Identify which cell holds the provided text, then report its [X, Y] central coordinate. 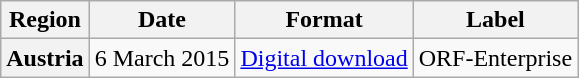
Label [495, 20]
Digital download [324, 58]
6 March 2015 [162, 58]
Region [45, 20]
Austria [45, 58]
Format [324, 20]
Date [162, 20]
ORF-Enterprise [495, 58]
